From the cell containing the given text, extract its center point as [X, Y] coordinate. 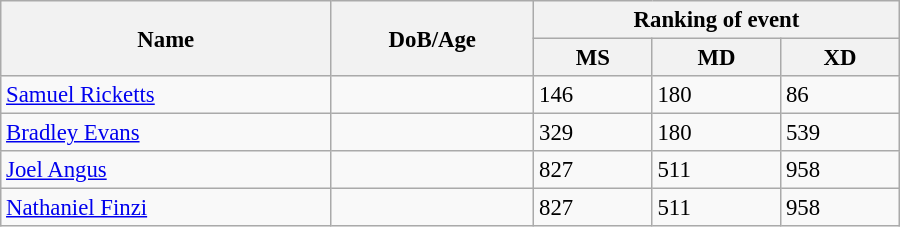
Joel Angus [166, 170]
XD [840, 58]
Samuel Ricketts [166, 95]
Bradley Evans [166, 133]
539 [840, 133]
146 [593, 95]
Ranking of event [717, 20]
MS [593, 58]
329 [593, 133]
Nathaniel Finzi [166, 208]
Name [166, 38]
MD [716, 58]
DoB/Age [432, 38]
86 [840, 95]
